Search for the cell housing the specified text and yield its (X, Y) center coordinate. 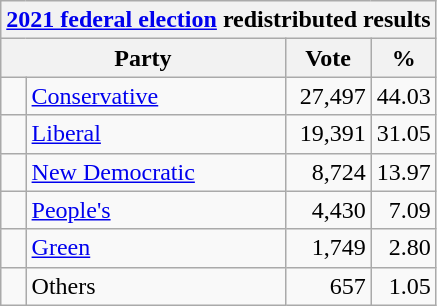
13.97 (404, 172)
People's (156, 210)
657 (328, 286)
27,497 (328, 96)
Green (156, 248)
Liberal (156, 134)
New Democratic (156, 172)
1,749 (328, 248)
8,724 (328, 172)
7.09 (404, 210)
Others (156, 286)
44.03 (404, 96)
Party (143, 58)
2.80 (404, 248)
19,391 (328, 134)
Conservative (156, 96)
1.05 (404, 286)
% (404, 58)
31.05 (404, 134)
Vote (328, 58)
2021 federal election redistributed results (218, 20)
4,430 (328, 210)
